Extract the (x, y) coordinate from the center of the cell holding the provided text.  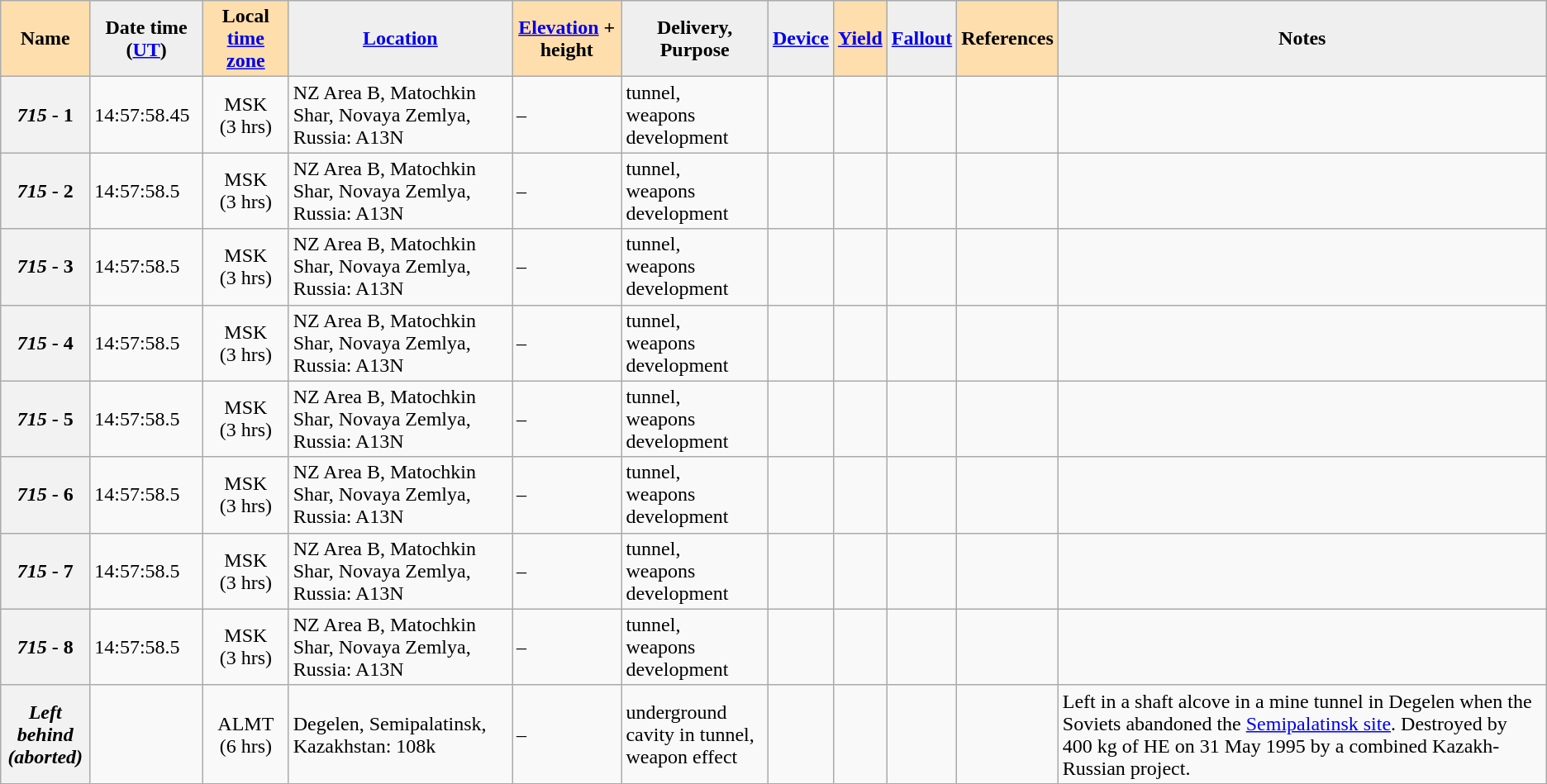
Location (400, 39)
Fallout (921, 39)
Delivery, Purpose (695, 39)
Name (45, 39)
ALMT (6 hrs) (246, 734)
Left behind(aborted) (45, 734)
14:57:58.45 (147, 115)
715 - 3 (45, 267)
Local time zone (246, 39)
underground cavity in tunnel,weapon effect (695, 734)
715 - 5 (45, 419)
Degelen, Semipalatinsk, Kazakhstan: 108k (400, 734)
715 - 2 (45, 191)
Date time (UT) (147, 39)
715 - 1 (45, 115)
715 - 4 (45, 343)
Notes (1302, 39)
715 - 8 (45, 647)
715 - 6 (45, 495)
715 - 7 (45, 571)
Yield (859, 39)
References (1008, 39)
Device (800, 39)
Elevation + height (567, 39)
